Return the (x, y) coordinate for the center point of the cell that contains the specified text.  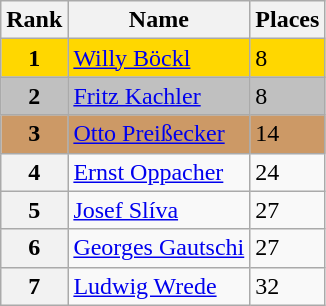
32 (288, 286)
Ernst Oppacher (159, 172)
2 (34, 96)
1 (34, 58)
6 (34, 248)
24 (288, 172)
3 (34, 134)
Willy Böckl (159, 58)
Ludwig Wrede (159, 286)
Josef Slíva (159, 210)
7 (34, 286)
14 (288, 134)
Name (159, 20)
Otto Preißecker (159, 134)
Places (288, 20)
Georges Gautschi (159, 248)
5 (34, 210)
4 (34, 172)
Rank (34, 20)
Fritz Kachler (159, 96)
